Provide the [x, y] coordinate of the cell's center where the given text is located.  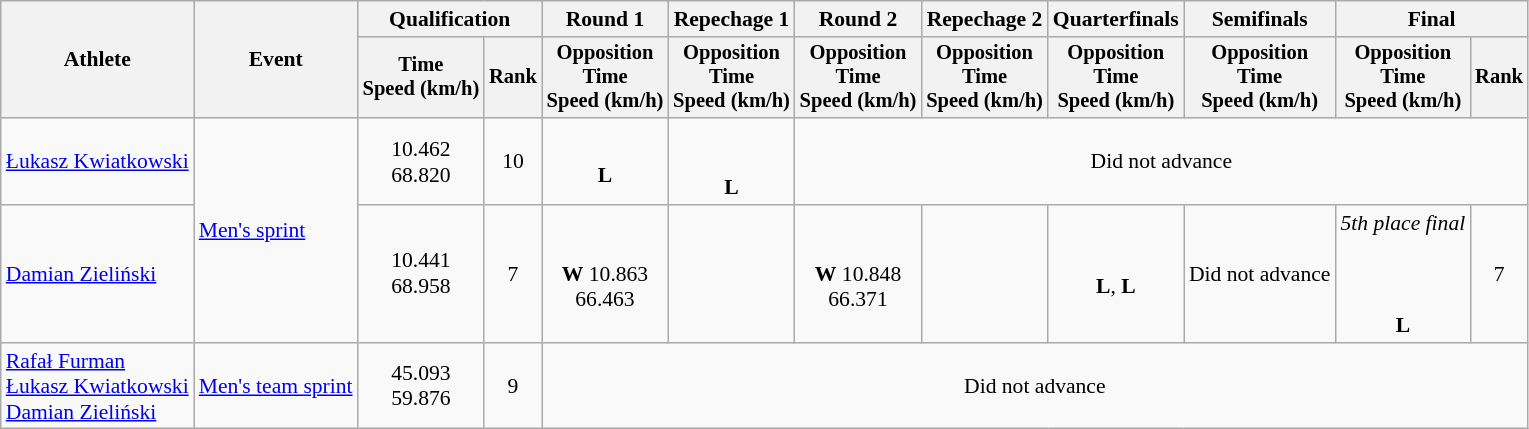
Round 1 [606, 19]
Athlete [98, 60]
Qualification [450, 19]
Final [1431, 19]
10.46268.820 [422, 162]
Round 2 [858, 19]
Semifinals [1260, 19]
W 10.86366.463 [606, 274]
Event [276, 60]
W 10.84866.371 [858, 274]
Łukasz Kwiatkowski [98, 162]
TimeSpeed (km/h) [422, 78]
10.44168.958 [422, 274]
Damian Zieliński [98, 274]
Repechage 2 [984, 19]
Men's sprint [276, 230]
L, L [1116, 274]
5th place finalL [1402, 274]
10 [513, 162]
Repechage 1 [732, 19]
Quarterfinals [1116, 19]
